Scan for the cell matching the given text and deliver its [X, Y] coordinate at center. 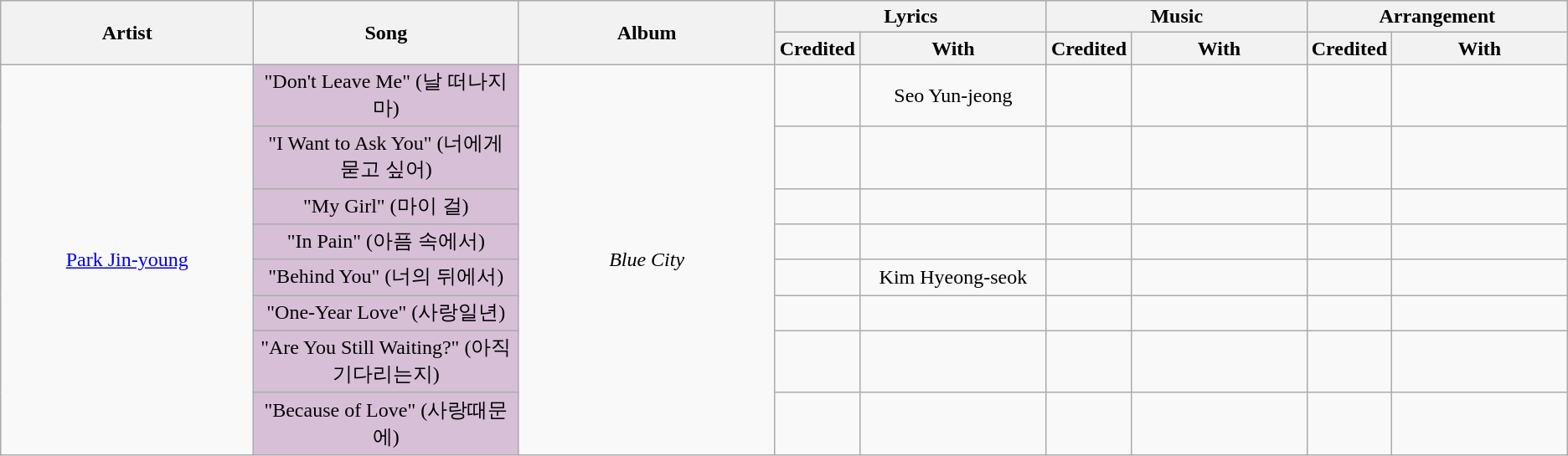
"Behind You" (너의 뒤에서) [386, 278]
Album [647, 33]
Seo Yun-jeong [953, 95]
Blue City [647, 259]
Park Jin-young [127, 259]
"Because of Love" (사랑때문에) [386, 423]
"In Pain" (아픔 속에서) [386, 243]
Kim Hyeong-seok [953, 278]
"My Girl" (마이 걸) [386, 206]
Music [1176, 17]
Artist [127, 33]
Lyrics [910, 17]
"I Want to Ask You" (너에게 묻고 싶어) [386, 157]
"Don't Leave Me" (날 떠나지마) [386, 95]
Arrangement [1437, 17]
"Are You Still Waiting?" (아직 기다리는지) [386, 361]
Song [386, 33]
"One-Year Love" (사랑일년) [386, 313]
